For the text-containing cell, return its midpoint in [x, y] coordinate format. 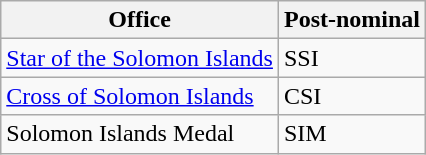
SIM [352, 134]
Office [140, 20]
Cross of Solomon Islands [140, 96]
Solomon Islands Medal [140, 134]
Post-nominal [352, 20]
SSI [352, 58]
Star of the Solomon Islands [140, 58]
CSI [352, 96]
